Find where the given text appears and provide that cell's center as (X, Y) coordinate. 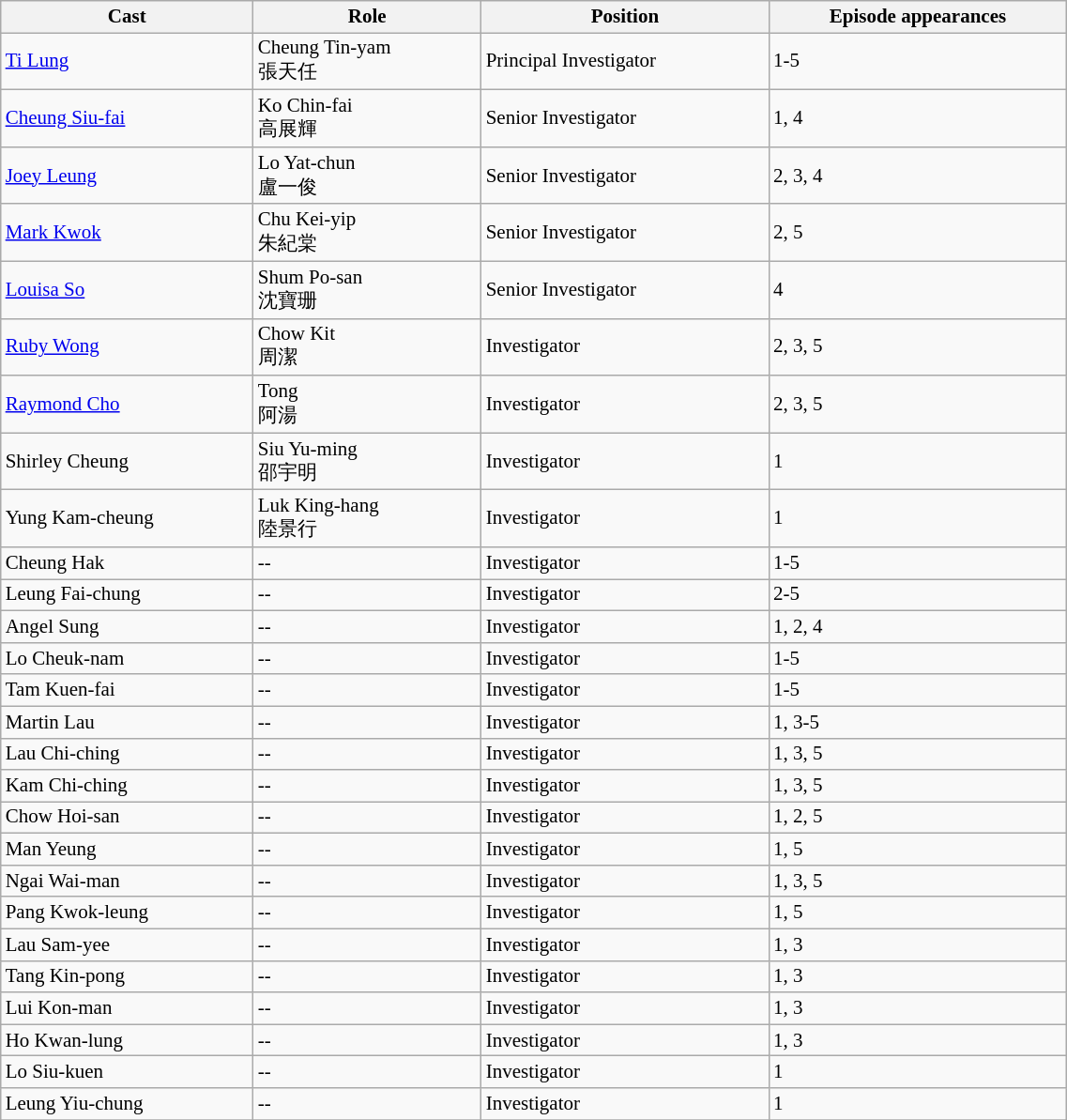
Role (368, 17)
Joey Leung (128, 175)
Lau Sam-yee (128, 944)
Martin Lau (128, 722)
Lo Siu-kuen (128, 1072)
Lo Cheuk-nam (128, 658)
Episode appearances (918, 17)
Yung Kam-cheung (128, 518)
Ruby Wong (128, 347)
Chow Hoi-san (128, 818)
Chow Kit周潔 (368, 347)
Ngai Wai-man (128, 882)
Raymond Cho (128, 404)
Tam Kuen-fai (128, 690)
Angel Sung (128, 626)
Shum Po-san沈寶珊 (368, 289)
Kam Chi-ching (128, 786)
Cheung Tin-yam張天任 (368, 62)
Lau Chi-ching (128, 754)
Tang Kin-pong (128, 976)
Lo Yat-chun盧一俊 (368, 175)
Mark Kwok (128, 233)
Ti Lung (128, 62)
2, 5 (918, 233)
1, 2, 5 (918, 818)
Tong阿湯 (368, 404)
2, 3, 4 (918, 175)
Cheung Siu-fai (128, 118)
1, 4 (918, 118)
2-5 (918, 595)
Leung Yiu-chung (128, 1104)
Chu Kei-yip朱紀棠 (368, 233)
Position (625, 17)
4 (918, 289)
Shirley Cheung (128, 462)
Louisa So (128, 289)
1, 3-5 (918, 722)
Principal Investigator (625, 62)
Lui Kon-man (128, 1008)
Siu Yu-ming邵宇明 (368, 462)
1, 2, 4 (918, 626)
Pang Kwok-leung (128, 913)
Ko Chin-fai高展輝 (368, 118)
Cheung Hak (128, 563)
Man Yeung (128, 850)
Leung Fai-chung (128, 595)
Luk King-hang陸景行 (368, 518)
Ho Kwan-lung (128, 1040)
Cast (128, 17)
